Provide the (X, Y) coordinate of the cell's center where the given text is located.  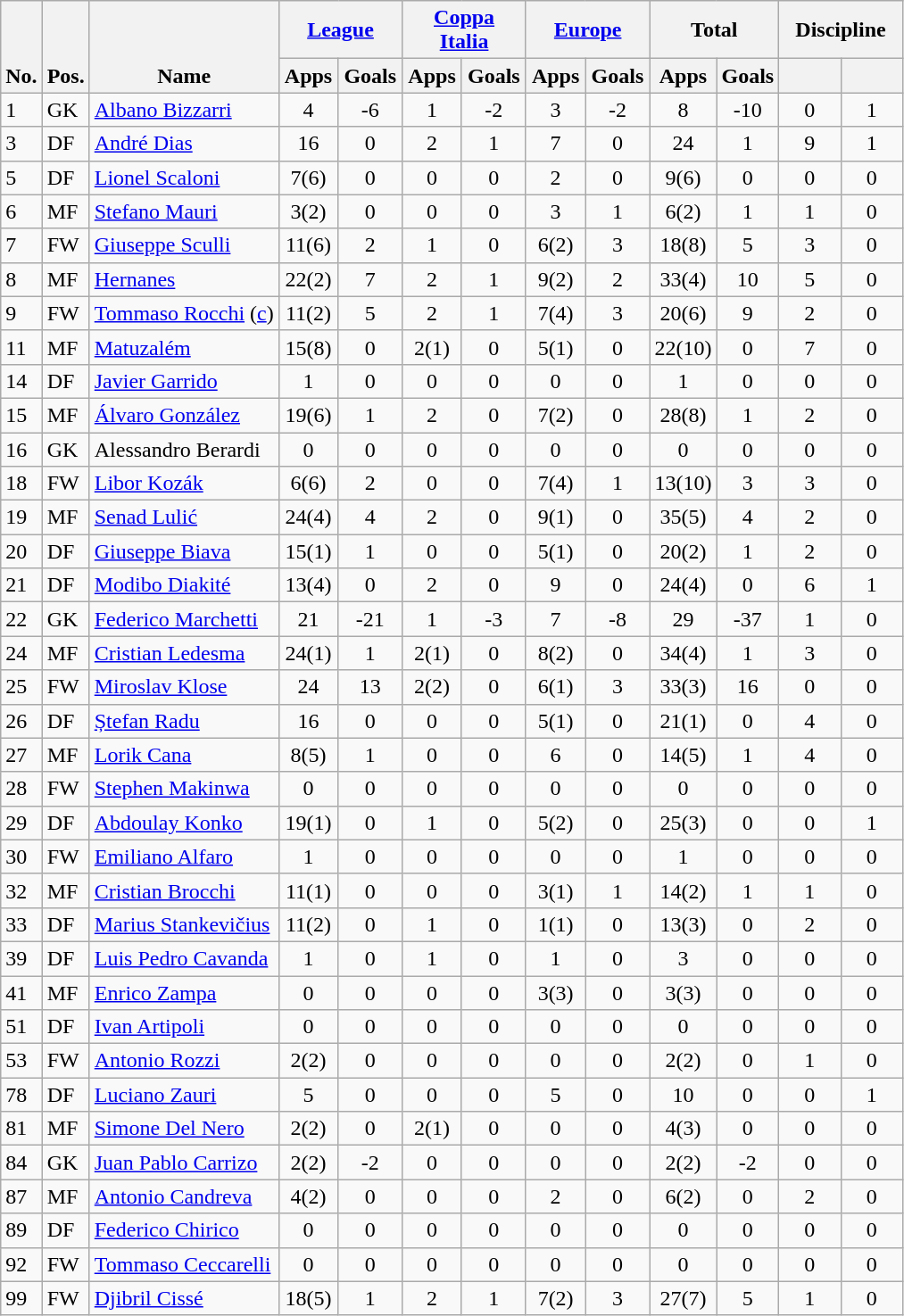
9(1) (555, 517)
Djibril Cissé (184, 1298)
Total (714, 30)
39 (21, 958)
Ivan Artipoli (184, 1027)
19(1) (309, 823)
6(1) (555, 687)
No. (21, 46)
Matuzalém (184, 347)
51 (21, 1027)
5(2) (555, 823)
34(4) (684, 653)
Javier Garrido (184, 381)
-21 (370, 619)
22(10) (684, 347)
Miroslav Klose (184, 687)
Stefano Mauri (184, 211)
Europe (587, 30)
33(4) (684, 279)
Enrico Zampa (184, 993)
Antonio Candreva (184, 1196)
25(3) (684, 823)
6(6) (309, 484)
Luis Pedro Cavanda (184, 958)
13(3) (684, 924)
4(3) (684, 1129)
Tommaso Ceccarelli (184, 1264)
Cristian Ledesma (184, 653)
Simone Del Nero (184, 1129)
Lorik Cana (184, 755)
30 (21, 857)
41 (21, 993)
13 (370, 687)
Luciano Zauri (184, 1095)
André Dias (184, 144)
Federico Chirico (184, 1230)
Federico Marchetti (184, 619)
14(5) (684, 755)
7(6) (309, 178)
15(1) (309, 551)
League (341, 30)
22 (21, 619)
Albano Bizzarri (184, 110)
Cristian Brocchi (184, 890)
3(1) (555, 890)
Giuseppe Sculli (184, 245)
11 (21, 347)
33 (21, 924)
13(10) (684, 484)
Antonio Rozzi (184, 1061)
15(8) (309, 347)
Discipline (841, 30)
Ștefan Radu (184, 721)
78 (21, 1095)
11(1) (309, 890)
-10 (748, 110)
14(2) (684, 890)
25 (21, 687)
35(5) (684, 517)
-6 (370, 110)
Juan Pablo Carrizo (184, 1163)
20 (21, 551)
Emiliano Alfaro (184, 857)
33(3) (684, 687)
-37 (748, 619)
Álvaro González (184, 415)
13(4) (309, 585)
Stephen Makinwa (184, 789)
19 (21, 517)
27(7) (684, 1298)
21(1) (684, 721)
18 (21, 484)
24(1) (309, 653)
3(2) (309, 211)
Marius Stankevičius (184, 924)
8(5) (309, 755)
-8 (618, 619)
11(6) (309, 245)
92 (21, 1264)
32 (21, 890)
99 (21, 1298)
Lionel Scaloni (184, 178)
20(2) (684, 551)
19(6) (309, 415)
20(6) (684, 313)
Alessandro Berardi (184, 449)
22(2) (309, 279)
14 (21, 381)
15 (21, 415)
Name (184, 46)
8(2) (555, 653)
89 (21, 1230)
1(1) (555, 924)
Coppa Italia (464, 30)
28 (21, 789)
84 (21, 1163)
-3 (493, 619)
53 (21, 1061)
Libor Kozák (184, 484)
Senad Lulić (184, 517)
4(2) (309, 1196)
26 (21, 721)
Abdoulay Konko (184, 823)
Pos. (66, 46)
18(8) (684, 245)
9(2) (555, 279)
18(5) (309, 1298)
81 (21, 1129)
27 (21, 755)
28(8) (684, 415)
Modibo Diakité (184, 585)
Hernanes (184, 279)
87 (21, 1196)
9(6) (684, 178)
Tommaso Rocchi (c) (184, 313)
Giuseppe Biava (184, 551)
